Detect which cell encompasses the target text, then output its [X, Y] center coordinate. 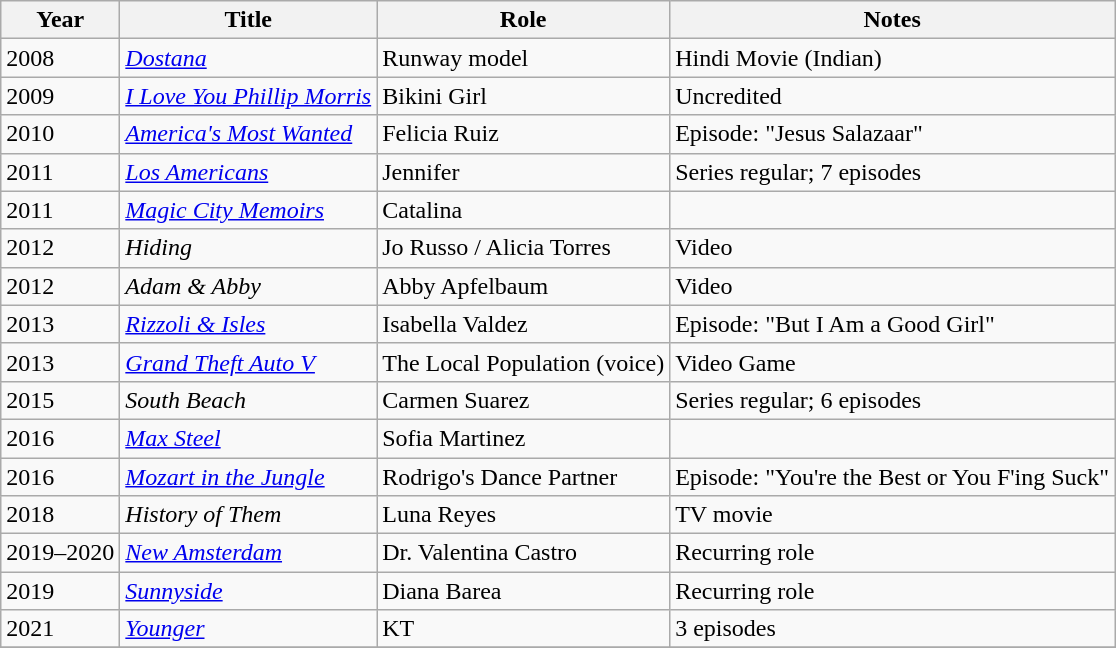
The Local Population (voice) [524, 362]
2018 [60, 515]
History of Them [248, 515]
Sofia Martinez [524, 438]
Role [524, 20]
Diana Barea [524, 591]
2019–2020 [60, 553]
Series regular; 7 episodes [892, 172]
New Amsterdam [248, 553]
Runway model [524, 58]
2021 [60, 629]
Isabella Valdez [524, 324]
Notes [892, 20]
Grand Theft Auto V [248, 362]
Episode: "You're the Best or You F'ing Suck" [892, 477]
Max Steel [248, 438]
Abby Apfelbaum [524, 286]
Younger [248, 629]
I Love You Phillip Morris [248, 96]
Catalina [524, 210]
Bikini Girl [524, 96]
Adam & Abby [248, 286]
America's Most Wanted [248, 134]
Luna Reyes [524, 515]
Episode: "But I Am a Good Girl" [892, 324]
Mozart in the Jungle [248, 477]
Rodrigo's Dance Partner [524, 477]
Rizzoli & Isles [248, 324]
South Beach [248, 400]
Hindi Movie (Indian) [892, 58]
Carmen Suarez [524, 400]
Felicia Ruiz [524, 134]
Dostana [248, 58]
Series regular; 6 episodes [892, 400]
Los Americans [248, 172]
Episode: "Jesus Salazaar" [892, 134]
2019 [60, 591]
Magic City Memoirs [248, 210]
2008 [60, 58]
Uncredited [892, 96]
Sunnyside [248, 591]
Dr. Valentina Castro [524, 553]
Jo Russo / Alicia Torres [524, 248]
Hiding [248, 248]
2015 [60, 400]
KT [524, 629]
Title [248, 20]
TV movie [892, 515]
3 episodes [892, 629]
Year [60, 20]
Jennifer [524, 172]
2009 [60, 96]
Video Game [892, 362]
2010 [60, 134]
